Scan for the cell matching the given text and deliver its [X, Y] coordinate at center. 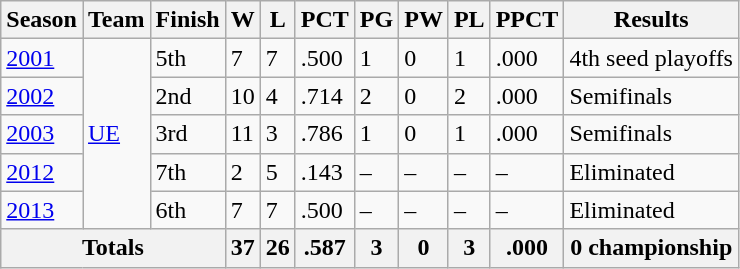
PPCT [527, 20]
26 [278, 248]
3rd [188, 134]
Team [116, 20]
5th [188, 58]
2013 [42, 210]
PCT [324, 20]
4th seed playoffs [652, 58]
10 [242, 96]
UE [116, 134]
2012 [42, 172]
PW [424, 20]
37 [242, 248]
PL [469, 20]
.714 [324, 96]
L [278, 20]
.143 [324, 172]
Totals [113, 248]
Season [42, 20]
4 [278, 96]
6th [188, 210]
11 [242, 134]
7th [188, 172]
2003 [42, 134]
2nd [188, 96]
.587 [324, 248]
5 [278, 172]
2002 [42, 96]
PG [376, 20]
0 championship [652, 248]
Finish [188, 20]
Results [652, 20]
2001 [42, 58]
.786 [324, 134]
W [242, 20]
